Scan for the cell matching the given text and deliver its (X, Y) coordinate at center. 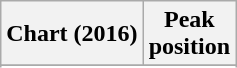
Peakposition (189, 34)
Chart (2016) (72, 34)
